Return (x, y) of the center of cell containing provided text 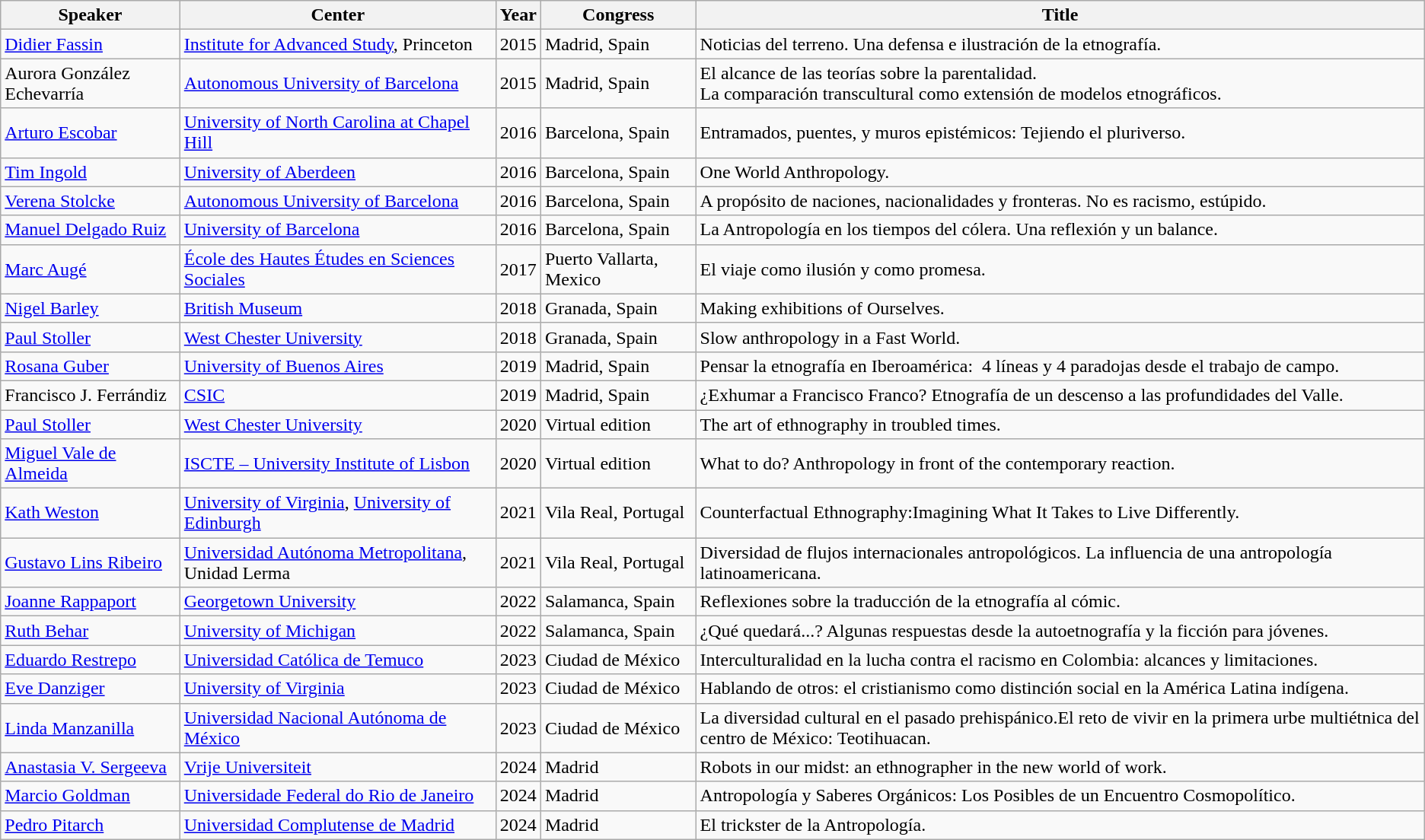
Universidad Católica de Temuco (338, 660)
Georgetown University (338, 602)
La diversidad cultural en el pasado prehispánico.El reto de vivir en la primera urbe multiétnica del centro de México: Teotihuacan. (1060, 727)
Making exhibitions of Ourselves. (1060, 308)
Vrije Universiteit (338, 767)
University of Virginia, University of Edinburgh (338, 513)
Joanne Rappaport (91, 602)
Entramados, puentes, y muros epistémicos: Tejiendo el pluriverso. (1060, 132)
Didier Fassin (91, 44)
Ruth Behar (91, 631)
Miguel Vale de Almeida (91, 464)
Center (338, 15)
University of Buenos Aires (338, 366)
Francisco J. Ferrándiz (91, 395)
Eduardo Restrepo (91, 660)
Manuel Delgado Ruiz (91, 230)
Interculturalidad en la lucha contra el racismo en Colombia: alcances y limitaciones. (1060, 660)
The art of ethnography in troubled times. (1060, 424)
¿Qué quedará...? Algunas respuestas desde la autoetnografía y la ficción para jóvenes. (1060, 631)
Year (518, 15)
Speaker (91, 15)
El trickster de la Antropología. (1060, 825)
Arturo Escobar (91, 132)
Puerto Vallarta, Mexico (618, 269)
University of Virginia (338, 689)
Tim Ingold (91, 172)
Pensar la etnografía en Iberoamérica: 4 líneas y 4 paradojas desde el trabajo de campo. (1060, 366)
University of Michigan (338, 631)
Verena Stolcke (91, 201)
Nigel Barley (91, 308)
Universidade Federal do Rio de Janeiro (338, 796)
2017 (518, 269)
Antropología y Saberes Orgánicos: Los Posibles de un Encuentro Cosmopolítico. (1060, 796)
Reflexiones sobre la traducción de la etnografía al cómic. (1060, 602)
A propósito de naciones, nacionalidades y fronteras. No es racismo, estúpido. (1060, 201)
El viaje como ilusión y como promesa. (1060, 269)
Congress (618, 15)
Universidad Autónoma Metropolitana, Unidad Lerma (338, 563)
University of Aberdeen (338, 172)
Eve Danziger (91, 689)
Linda Manzanilla (91, 727)
El alcance de las teorías sobre la parentalidad.La comparación transcultural como extensión de modelos etnográficos. (1060, 84)
Universidad Complutense de Madrid (338, 825)
University of North Carolina at Chapel Hill (338, 132)
Diversidad de flujos internacionales antropológicos. La influencia de una antropología latinoamericana. (1060, 563)
One World Anthropology. (1060, 172)
University of Barcelona (338, 230)
École des Hautes Études en Sciences Sociales (338, 269)
Hablando de otros: el cristianismo como distinción social en la América Latina indígena. (1060, 689)
ISCTE – University Institute of Lisbon (338, 464)
Title (1060, 15)
Kath Weston (91, 513)
Pedro Pitarch (91, 825)
Universidad Nacional Autónoma de México (338, 727)
Slow anthropology in a Fast World. (1060, 337)
Gustavo Lins Ribeiro (91, 563)
¿Exhumar a Francisco Franco? Etnografía de un descenso a las profundidades del Valle. (1060, 395)
What to do? Anthropology in front of the contemporary reaction. (1060, 464)
Marc Augé (91, 269)
Institute for Advanced Study, Princeton (338, 44)
Marcio Goldman (91, 796)
Rosana Guber (91, 366)
Anastasia V. Sergeeva (91, 767)
Counterfactual Ethnography:Imagining What It Takes to Live Differently. (1060, 513)
La Antropología en los tiempos del cólera. Una reflexión y un balance. (1060, 230)
Aurora González Echevarría (91, 84)
CSIC (338, 395)
British Museum (338, 308)
Robots in our midst: an ethnographer in the new world of work. (1060, 767)
Noticias del terreno. Una defensa e ilustración de la etnografía. (1060, 44)
